Provide the [X, Y] coordinate of the cell's center where the given text is located.  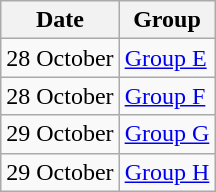
Group [167, 20]
Group H [167, 172]
Group E [167, 58]
Date [60, 20]
Group G [167, 134]
Group F [167, 96]
